Search for the cell housing the specified text and yield its [x, y] center coordinate. 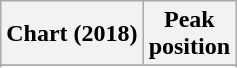
Chart (2018) [72, 34]
Peak position [189, 34]
